Provide the (x, y) coordinate of the cell's center where the given text is located.  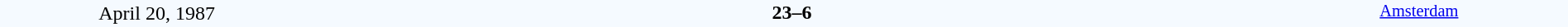
Amsterdam (1419, 13)
April 20, 1987 (157, 13)
23–6 (791, 12)
